From the cell containing the given text, extract its center point as [x, y] coordinate. 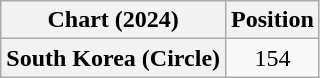
Chart (2024) [114, 20]
South Korea (Circle) [114, 58]
154 [273, 58]
Position [273, 20]
